Pinpoint the cell where the given text exists, returning its [x, y] midpoint coordinate. 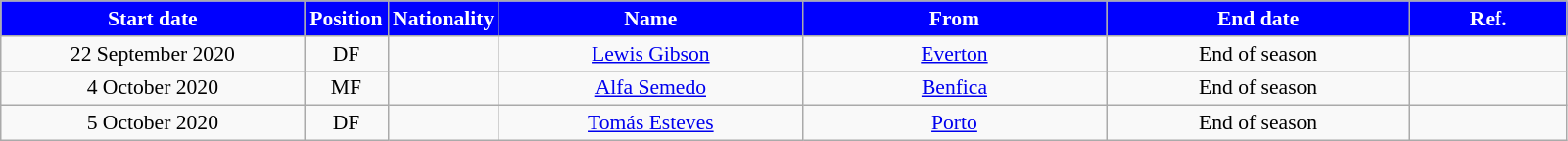
Lewis Gibson [650, 54]
End date [1259, 19]
5 October 2020 [153, 123]
22 September 2020 [153, 54]
Benfica [954, 88]
MF [347, 88]
Start date [153, 19]
Alfa Semedo [650, 88]
Porto [954, 123]
Tomás Esteves [650, 123]
Name [650, 19]
4 October 2020 [153, 88]
Position [347, 19]
Everton [954, 54]
Ref. [1489, 19]
From [954, 19]
Nationality [443, 19]
